Output the [X, Y] coordinate of the center of the cell containing the given text.  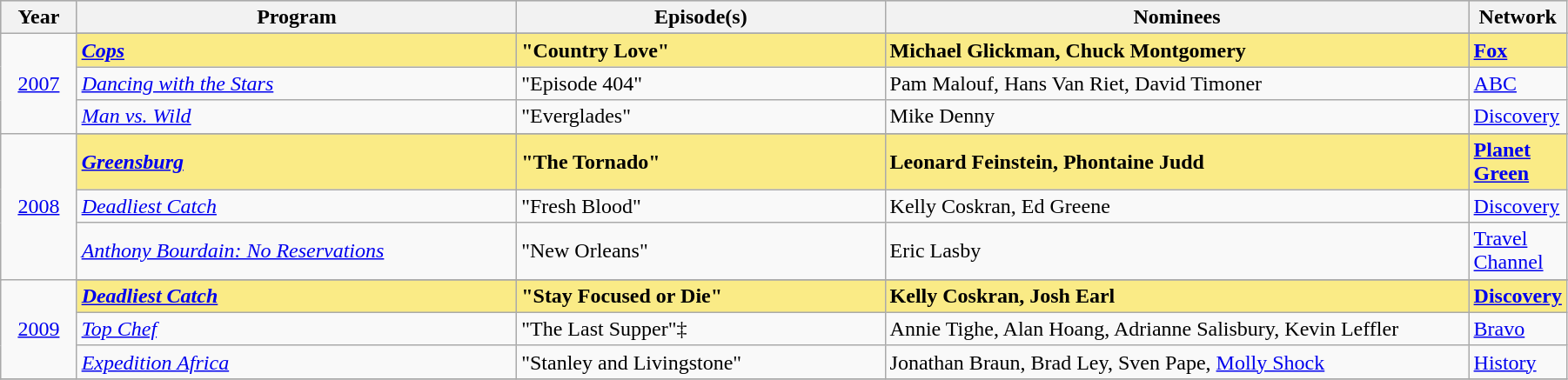
"Everglades" [701, 117]
"Fresh Blood" [701, 206]
Kelly Coskran, Ed Greene [1176, 206]
Travel Channel [1518, 250]
"Country Love" [701, 50]
Man vs. Wild [297, 117]
Network [1518, 17]
"Stanley and Livingstone" [701, 362]
"The Last Supper"‡ [701, 329]
Nominees [1176, 17]
History [1518, 362]
Leonard Feinstein, Phontaine Judd [1176, 162]
Dancing with the Stars [297, 83]
Michael Glickman, Chuck Montgomery [1176, 50]
Fox [1518, 50]
Bravo [1518, 329]
2007 [38, 83]
Kelly Coskran, Josh Earl [1176, 296]
Program [297, 17]
Annie Tighe, Alan Hoang, Adrianne Salisbury, Kevin Leffler [1176, 329]
Jonathan Braun, Brad Ley, Sven Pape, Molly Shock [1176, 362]
Eric Lasby [1176, 250]
Planet Green [1518, 162]
2009 [38, 329]
Pam Malouf, Hans Van Riet, David Timoner [1176, 83]
Anthony Bourdain: No Reservations [297, 250]
ABC [1518, 83]
Episode(s) [701, 17]
Year [38, 17]
Top Chef [297, 329]
Mike Denny [1176, 117]
Greensburg [297, 162]
"Stay Focused or Die" [701, 296]
"The Tornado" [701, 162]
"Episode 404" [701, 83]
"New Orleans" [701, 250]
Cops [297, 50]
Expedition Africa [297, 362]
2008 [38, 206]
